Provide the (X, Y) coordinate of the cell's center where the given text is located.  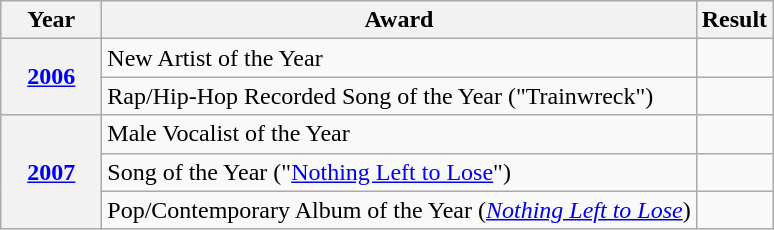
Rap/Hip-Hop Recorded Song of the Year ("Trainwreck") (399, 96)
Award (399, 20)
New Artist of the Year (399, 58)
Year (52, 20)
Pop/Contemporary Album of the Year (Nothing Left to Lose) (399, 210)
Result (734, 20)
Male Vocalist of the Year (399, 134)
2006 (52, 77)
Song of the Year ("Nothing Left to Lose") (399, 172)
2007 (52, 172)
